Search for the cell housing the specified text and yield its (x, y) center coordinate. 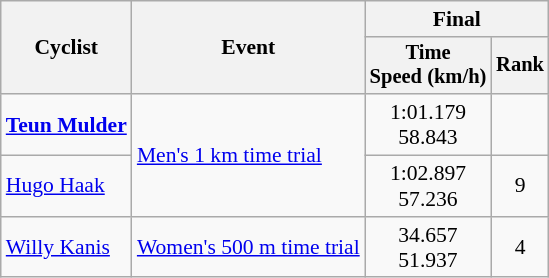
Hugo Haak (66, 186)
Rank (520, 66)
Event (248, 48)
34.65751.937 (428, 248)
TimeSpeed (km/h) (428, 66)
Final (457, 19)
Men's 1 km time trial (248, 155)
Willy Kanis (66, 248)
Cyclist (66, 48)
9 (520, 186)
1:01.17958.843 (428, 124)
4 (520, 248)
Teun Mulder (66, 124)
1:02.89757.236 (428, 186)
Women's 500 m time trial (248, 248)
